Locate the cell with the specified text and output its [x, y] center coordinate. 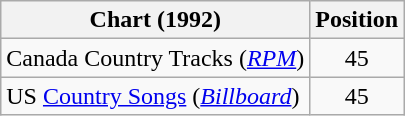
Canada Country Tracks (RPM) [156, 58]
Position [357, 20]
Chart (1992) [156, 20]
US Country Songs (Billboard) [156, 96]
